Return [x, y] of the center of cell containing provided text 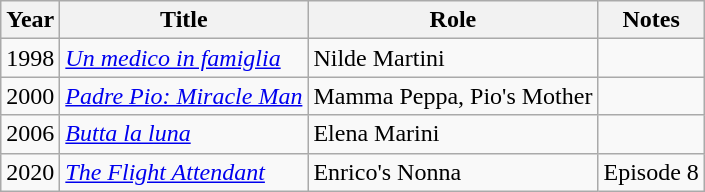
The Flight Attendant [184, 172]
1998 [30, 58]
Enrico's Nonna [453, 172]
Notes [651, 20]
2000 [30, 96]
Year [30, 20]
Nilde Martini [453, 58]
2020 [30, 172]
Title [184, 20]
Butta la luna [184, 134]
Mamma Peppa, Pio's Mother [453, 96]
2006 [30, 134]
Episode 8 [651, 172]
Padre Pio: Miracle Man [184, 96]
Elena Marini [453, 134]
Un medico in famiglia [184, 58]
Role [453, 20]
